Detect which cell encompasses the target text, then output its (x, y) center coordinate. 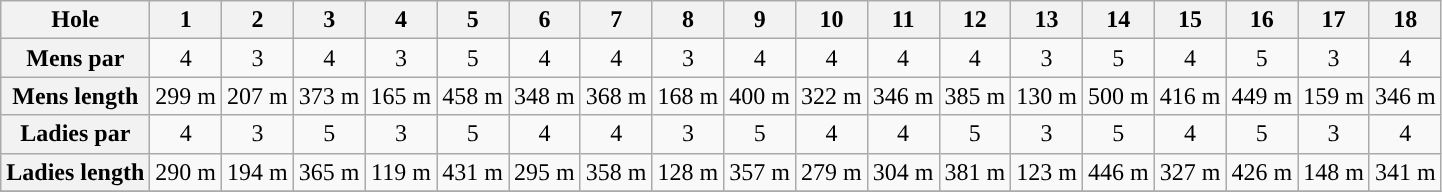
2 (258, 20)
458 m (473, 96)
426 m (1262, 172)
Mens length (76, 96)
207 m (258, 96)
365 m (329, 172)
381 m (975, 172)
357 m (760, 172)
416 m (1190, 96)
Ladies par (76, 134)
14 (1118, 20)
9 (760, 20)
400 m (760, 96)
Ladies length (76, 172)
8 (688, 20)
385 m (975, 96)
368 m (616, 96)
1 (186, 20)
Hole (76, 20)
7 (616, 20)
11 (903, 20)
6 (545, 20)
12 (975, 20)
128 m (688, 172)
431 m (473, 172)
148 m (1334, 172)
18 (1405, 20)
500 m (1118, 96)
15 (1190, 20)
304 m (903, 172)
13 (1047, 20)
168 m (688, 96)
446 m (1118, 172)
16 (1262, 20)
341 m (1405, 172)
119 m (401, 172)
299 m (186, 96)
194 m (258, 172)
130 m (1047, 96)
17 (1334, 20)
159 m (1334, 96)
10 (832, 20)
Mens par (76, 58)
295 m (545, 172)
123 m (1047, 172)
290 m (186, 172)
279 m (832, 172)
373 m (329, 96)
358 m (616, 172)
449 m (1262, 96)
348 m (545, 96)
322 m (832, 96)
165 m (401, 96)
327 m (1190, 172)
